Search for the cell housing the specified text and yield its [x, y] center coordinate. 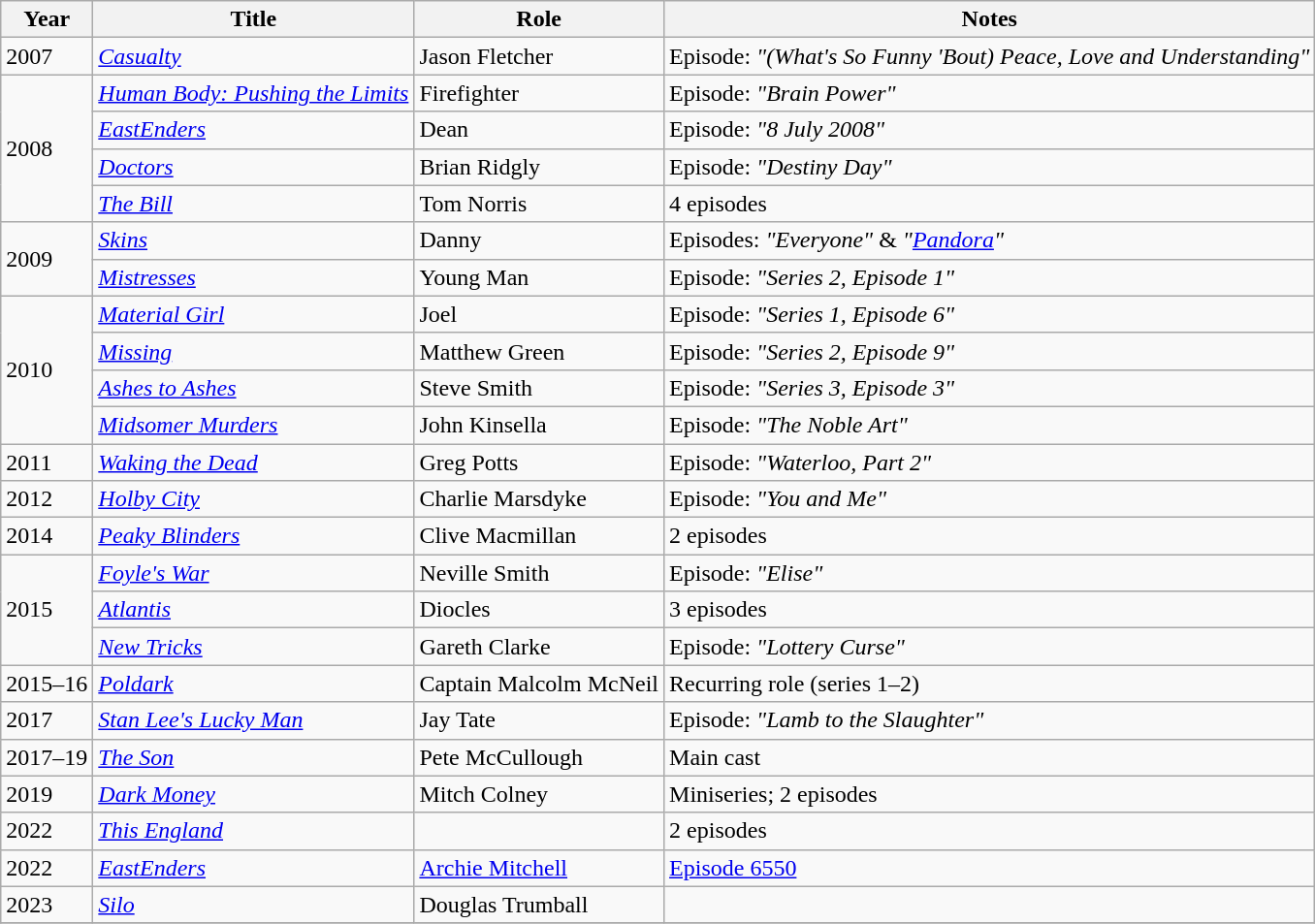
Jason Fletcher [539, 56]
Tom Norris [539, 204]
3 episodes [989, 610]
Episode: "8 July 2008" [989, 130]
Atlantis [254, 610]
Episodes: "Everyone" & "Pandora" [989, 240]
Dean [539, 130]
2010 [47, 369]
Greg Potts [539, 462]
Midsomer Murders [254, 425]
Young Man [539, 277]
2011 [47, 462]
Danny [539, 240]
Episode: "Waterloo, Part 2" [989, 462]
2015–16 [47, 684]
Foyle's War [254, 573]
Jay Tate [539, 720]
Diocles [539, 610]
Gareth Clarke [539, 647]
Firefighter [539, 93]
Silo [254, 905]
Waking the Dead [254, 462]
Clive Macmillan [539, 536]
Notes [989, 19]
Mistresses [254, 277]
Human Body: Pushing the Limits [254, 93]
Main cast [989, 757]
2023 [47, 905]
Skins [254, 240]
2015 [47, 610]
Material Girl [254, 314]
Holby City [254, 499]
Recurring role (series 1–2) [989, 684]
Steve Smith [539, 388]
Doctors [254, 167]
Episode: "Series 3, Episode 3" [989, 388]
Captain Malcolm McNeil [539, 684]
Stan Lee's Lucky Man [254, 720]
2008 [47, 148]
2007 [47, 56]
The Son [254, 757]
Episode: "Series 2, Episode 1" [989, 277]
Neville Smith [539, 573]
2019 [47, 794]
This England [254, 831]
2017–19 [47, 757]
New Tricks [254, 647]
Douglas Trumball [539, 905]
Episode: "Series 1, Episode 6" [989, 314]
4 episodes [989, 204]
2014 [47, 536]
Missing [254, 351]
Poldark [254, 684]
Mitch Colney [539, 794]
Episode 6550 [989, 868]
Year [47, 19]
Casualty [254, 56]
Episode: "The Noble Art" [989, 425]
Episode: "Elise" [989, 573]
Episode: "Series 2, Episode 9" [989, 351]
Archie Mitchell [539, 868]
Title [254, 19]
Ashes to Ashes [254, 388]
Role [539, 19]
Brian Ridgly [539, 167]
Joel [539, 314]
Pete McCullough [539, 757]
The Bill [254, 204]
Episode: "Destiny Day" [989, 167]
Episode: "Lamb to the Slaughter" [989, 720]
Dark Money [254, 794]
Episode: "(What's So Funny 'Bout) Peace, Love and Understanding" [989, 56]
Matthew Green [539, 351]
Miniseries; 2 episodes [989, 794]
John Kinsella [539, 425]
Episode: "You and Me" [989, 499]
Episode: "Brain Power" [989, 93]
2012 [47, 499]
Charlie Marsdyke [539, 499]
Peaky Blinders [254, 536]
2009 [47, 259]
Episode: "Lottery Curse" [989, 647]
2017 [47, 720]
